From the cell containing the given text, extract its center point as (X, Y) coordinate. 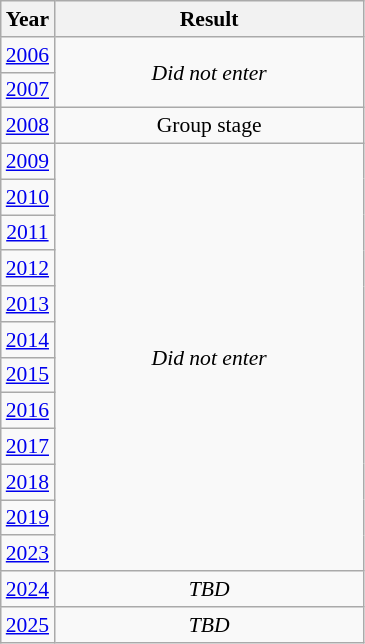
Result (209, 19)
Year (28, 19)
2006 (28, 55)
2018 (28, 482)
2010 (28, 197)
2012 (28, 269)
2011 (28, 233)
2019 (28, 518)
2023 (28, 554)
2024 (28, 589)
2025 (28, 625)
2009 (28, 162)
Group stage (209, 126)
2017 (28, 447)
2014 (28, 340)
2007 (28, 90)
2013 (28, 304)
2016 (28, 411)
2008 (28, 126)
2015 (28, 375)
